Pinpoint the cell where the given text exists, returning its [X, Y] midpoint coordinate. 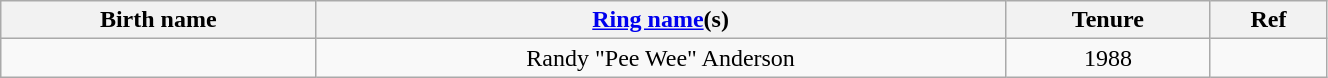
Randy "Pee Wee" Anderson [661, 58]
Ring name(s) [661, 20]
Birth name [158, 20]
Tenure [1108, 20]
Ref [1268, 20]
1988 [1108, 58]
